Extract the [x, y] coordinate from the center of the cell holding the provided text.  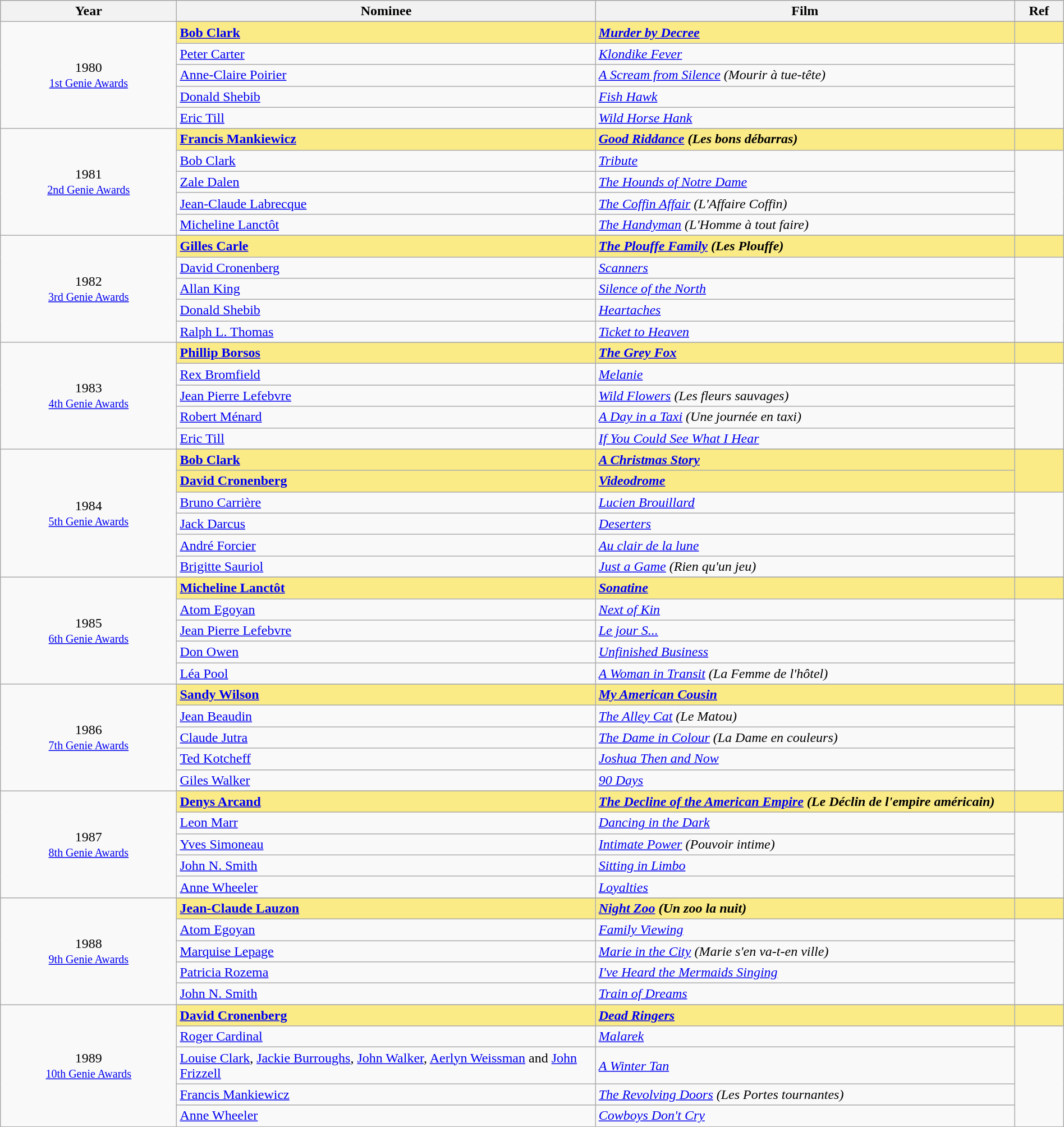
Scanners [805, 268]
Malarek [805, 1037]
Peter Carter [386, 54]
A Woman in Transit (La Femme de l'hôtel) [805, 674]
Roger Cardinal [386, 1037]
Wild Flowers (Les fleurs sauvages) [805, 396]
My American Cousin [805, 695]
Cowboys Don't Cry [805, 1116]
Train of Dreams [805, 994]
Phillip Borsos [386, 353]
Dead Ringers [805, 1015]
Heartaches [805, 310]
Sitting in Limbo [805, 865]
Tribute [805, 161]
1980 1st Genie Awards [89, 75]
Night Zoo (Un zoo la nuit) [805, 908]
Bruno Carrière [386, 502]
The Plouffe Family (Les Plouffe) [805, 246]
Sandy Wilson [386, 695]
Deserters [805, 524]
Jean Beaudin [386, 716]
Year [89, 11]
1985 6th Genie Awards [89, 630]
Wild Horse Hank [805, 118]
Klondike Fever [805, 54]
The Revolving Doors (Les Portes tournantes) [805, 1094]
Anne-Claire Poirier [386, 75]
1988 9th Genie Awards [89, 951]
The Grey Fox [805, 353]
Don Owen [386, 652]
Marie in the City (Marie s'en va-t-en ville) [805, 951]
The Alley Cat (Le Matou) [805, 716]
1984 5th Genie Awards [89, 513]
Intimate Power (Pouvoir intime) [805, 844]
Patricia Rozema [386, 973]
Silence of the North [805, 289]
Le jour S... [805, 631]
A Christmas Story [805, 460]
Jean-Claude Lauzon [386, 908]
Ticket to Heaven [805, 332]
Fish Hawk [805, 97]
Family Viewing [805, 929]
90 Days [805, 780]
Leon Marr [386, 823]
1983 4th Genie Awards [89, 396]
The Dame in Colour (La Dame en couleurs) [805, 737]
Allan King [386, 289]
Rex Bromfield [386, 374]
Unfinished Business [805, 652]
Videodrome [805, 481]
I've Heard the Mermaids Singing [805, 973]
1982 3rd Genie Awards [89, 288]
1987 8th Genie Awards [89, 844]
Ted Kotcheff [386, 759]
A Day in a Taxi (Une journée en taxi) [805, 417]
Ralph L. Thomas [386, 332]
The Decline of the American Empire (Le Déclin de l'empire américain) [805, 801]
Film [805, 11]
Brigitte Sauriol [386, 566]
Marquise Lepage [386, 951]
Robert Ménard [386, 417]
Joshua Then and Now [805, 759]
Nominee [386, 11]
Jack Darcus [386, 524]
Jean-Claude Labrecque [386, 203]
A Winter Tan [805, 1065]
Murder by Decree [805, 33]
1989 10th Genie Awards [89, 1065]
Au clair de la lune [805, 545]
A Scream from Silence (Mourir à tue-tête) [805, 75]
Denys Arcand [386, 801]
Ref [1039, 11]
Zale Dalen [386, 182]
André Forcier [386, 545]
Next of Kin [805, 609]
Dancing in the Dark [805, 823]
1981 2nd Genie Awards [89, 182]
The Coffin Affair (L'Affaire Coffin) [805, 203]
Gilles Carle [386, 246]
Melanie [805, 374]
Sonatine [805, 588]
Louise Clark, Jackie Burroughs, John Walker, Aerlyn Weissman and John Frizzell [386, 1065]
Léa Pool [386, 674]
Just a Game (Rien qu'un jeu) [805, 566]
Giles Walker [386, 780]
Good Riddance (Les bons débarras) [805, 139]
Yves Simoneau [386, 844]
Lucien Brouillard [805, 502]
The Hounds of Notre Dame [805, 182]
The Handyman (L'Homme à tout faire) [805, 225]
If You Could See What I Hear [805, 438]
Loyalties [805, 887]
Claude Jutra [386, 737]
1986 7th Genie Awards [89, 737]
